Detect which cell encompasses the target text, then output its (X, Y) center coordinate. 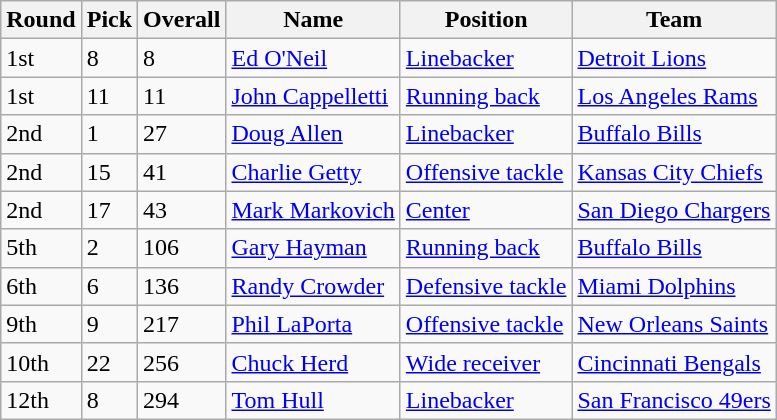
9th (41, 324)
Defensive tackle (486, 286)
43 (182, 210)
Center (486, 210)
Name (313, 20)
Round (41, 20)
New Orleans Saints (674, 324)
106 (182, 248)
Chuck Herd (313, 362)
San Diego Chargers (674, 210)
1 (109, 134)
256 (182, 362)
Pick (109, 20)
9 (109, 324)
San Francisco 49ers (674, 400)
27 (182, 134)
Ed O'Neil (313, 58)
John Cappelletti (313, 96)
15 (109, 172)
6 (109, 286)
41 (182, 172)
Phil LaPorta (313, 324)
Team (674, 20)
Gary Hayman (313, 248)
Tom Hull (313, 400)
136 (182, 286)
6th (41, 286)
Overall (182, 20)
2 (109, 248)
10th (41, 362)
294 (182, 400)
12th (41, 400)
22 (109, 362)
Randy Crowder (313, 286)
217 (182, 324)
Doug Allen (313, 134)
Position (486, 20)
Charlie Getty (313, 172)
Mark Markovich (313, 210)
Miami Dolphins (674, 286)
Wide receiver (486, 362)
Detroit Lions (674, 58)
Kansas City Chiefs (674, 172)
17 (109, 210)
Los Angeles Rams (674, 96)
5th (41, 248)
Cincinnati Bengals (674, 362)
